Find where the given text appears and provide that cell's center as (x, y) coordinate. 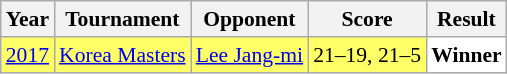
Score (367, 19)
Winner (466, 55)
Lee Jang-mi (250, 55)
2017 (28, 55)
Tournament (122, 19)
21–19, 21–5 (367, 55)
Year (28, 19)
Opponent (250, 19)
Korea Masters (122, 55)
Result (466, 19)
